Scan for the cell matching the given text and deliver its (x, y) coordinate at center. 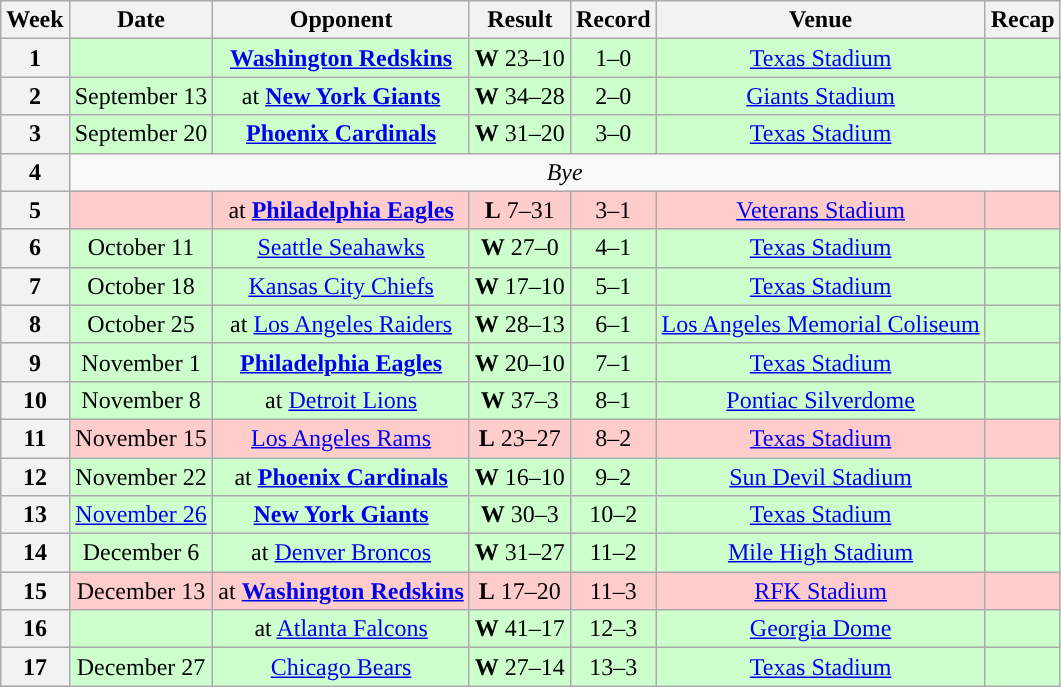
Washington Redskins (341, 58)
Pontiac Silverdome (820, 400)
October 11 (141, 248)
Los Angeles Rams (341, 438)
4–1 (613, 248)
13–3 (613, 667)
8–1 (613, 400)
October 25 (141, 324)
W 27–14 (520, 667)
Phoenix Cardinals (341, 134)
L 23–27 (520, 438)
at Denver Broncos (341, 553)
W 31–20 (520, 134)
8–2 (613, 438)
3–1 (613, 210)
New York Giants (341, 515)
16 (35, 629)
Recap (1022, 20)
4 (35, 172)
2–0 (613, 96)
8 (35, 324)
W 16–10 (520, 477)
Bye (564, 172)
at Philadelphia Eagles (341, 210)
15 (35, 591)
W 23–10 (520, 58)
at Washington Redskins (341, 591)
11–2 (613, 553)
Seattle Seahawks (341, 248)
L 17–20 (520, 591)
W 27–0 (520, 248)
at Los Angeles Raiders (341, 324)
12 (35, 477)
13 (35, 515)
October 18 (141, 286)
W 41–17 (520, 629)
9–2 (613, 477)
November 26 (141, 515)
September 13 (141, 96)
December 6 (141, 553)
10–2 (613, 515)
at New York Giants (341, 96)
Result (520, 20)
W 30–3 (520, 515)
W 20–10 (520, 362)
6 (35, 248)
W 17–10 (520, 286)
Mile High Stadium (820, 553)
December 27 (141, 667)
November 8 (141, 400)
1 (35, 58)
Venue (820, 20)
Chicago Bears (341, 667)
W 31–27 (520, 553)
5–1 (613, 286)
11–3 (613, 591)
Opponent (341, 20)
at Phoenix Cardinals (341, 477)
Kansas City Chiefs (341, 286)
5 (35, 210)
3–0 (613, 134)
6–1 (613, 324)
RFK Stadium (820, 591)
Date (141, 20)
December 13 (141, 591)
3 (35, 134)
Philadelphia Eagles (341, 362)
9 (35, 362)
Sun Devil Stadium (820, 477)
14 (35, 553)
Georgia Dome (820, 629)
12–3 (613, 629)
17 (35, 667)
Giants Stadium (820, 96)
L 7–31 (520, 210)
Los Angeles Memorial Coliseum (820, 324)
at Atlanta Falcons (341, 629)
November 1 (141, 362)
W 28–13 (520, 324)
2 (35, 96)
November 15 (141, 438)
Week (35, 20)
September 20 (141, 134)
at Detroit Lions (341, 400)
W 37–3 (520, 400)
Record (613, 20)
November 22 (141, 477)
Veterans Stadium (820, 210)
7 (35, 286)
1–0 (613, 58)
W 34–28 (520, 96)
11 (35, 438)
7–1 (613, 362)
10 (35, 400)
